Return the (x, y) coordinate for the center point of the cell that contains the specified text.  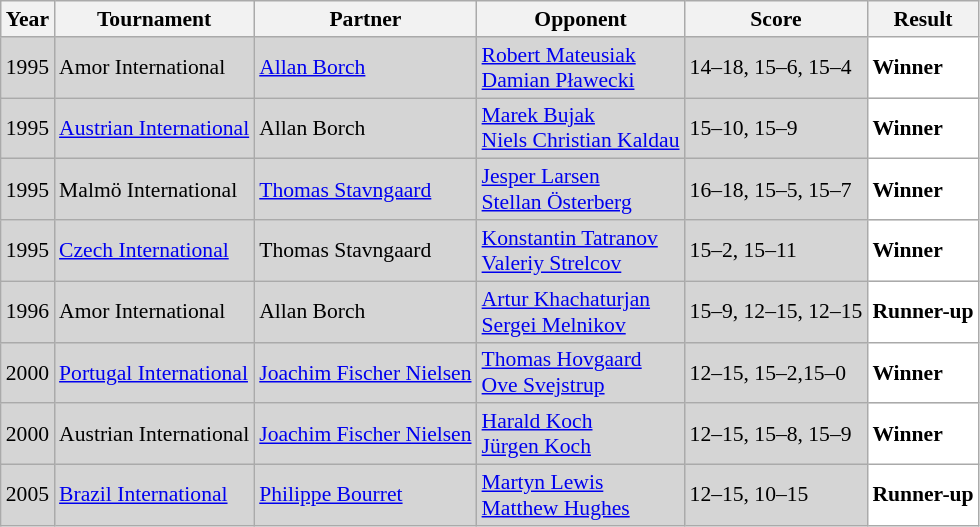
2005 (28, 496)
Partner (365, 19)
15–9, 12–15, 12–15 (776, 312)
Malmö International (154, 190)
Artur Khachaturjan Sergei Melnikov (581, 312)
Robert Mateusiak Damian Pławecki (581, 68)
Konstantin Tatranov Valeriy Strelcov (581, 250)
Marek Bujak Niels Christian Kaldau (581, 128)
16–18, 15–5, 15–7 (776, 190)
Portugal International (154, 372)
12–15, 10–15 (776, 496)
Score (776, 19)
Year (28, 19)
Thomas Hovgaard Ove Svejstrup (581, 372)
Opponent (581, 19)
Brazil International (154, 496)
15–10, 15–9 (776, 128)
Jesper Larsen Stellan Österberg (581, 190)
Harald Koch Jürgen Koch (581, 434)
Tournament (154, 19)
Martyn Lewis Matthew Hughes (581, 496)
14–18, 15–6, 15–4 (776, 68)
15–2, 15–11 (776, 250)
Philippe Bourret (365, 496)
Czech International (154, 250)
12–15, 15–2,15–0 (776, 372)
Result (922, 19)
12–15, 15–8, 15–9 (776, 434)
1996 (28, 312)
